Output the [X, Y] coordinate of the center of the cell containing the given text.  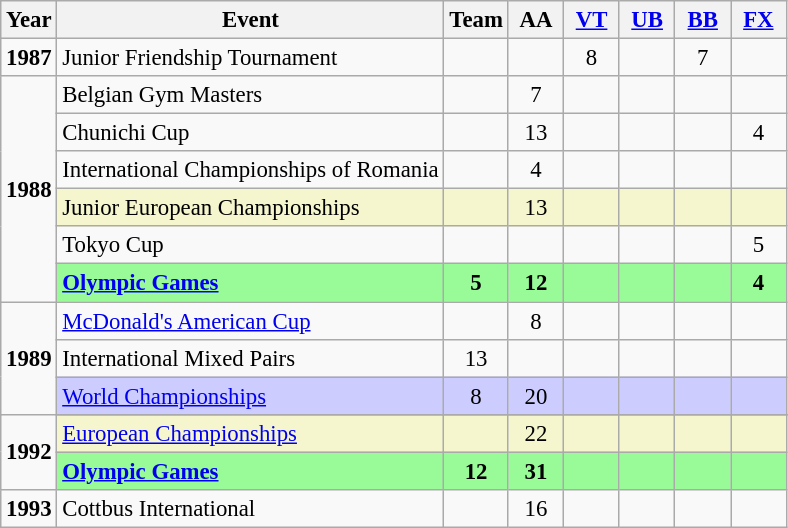
Year [29, 20]
UB [647, 20]
VT [592, 20]
Cottbus International [250, 509]
1987 [29, 58]
1992 [29, 452]
AA [536, 20]
World Championships [250, 396]
1988 [29, 189]
BB [703, 20]
16 [536, 509]
Tokyo Cup [250, 245]
FX [759, 20]
Team [476, 20]
Junior Friendship Tournament [250, 58]
1989 [29, 358]
McDonald's American Cup [250, 321]
22 [536, 433]
Junior European Championships [250, 208]
31 [536, 471]
International Championships of Romania [250, 170]
European Championships [250, 433]
20 [536, 396]
Event [250, 20]
1993 [29, 509]
Belgian Gym Masters [250, 95]
International Mixed Pairs [250, 358]
Chunichi Cup [250, 133]
